Provide the (x, y) coordinate of the cell's center where the given text is located.  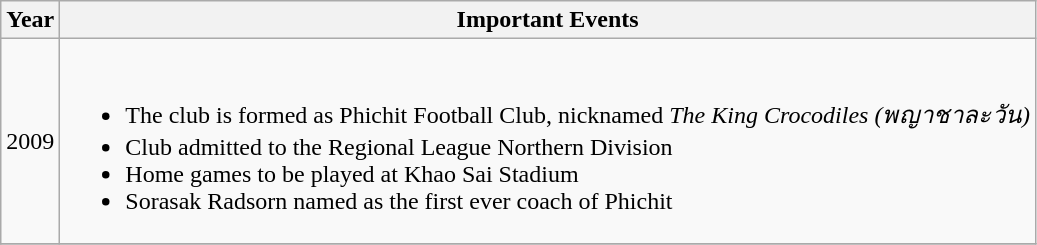
Important Events (548, 20)
Year (30, 20)
2009 (30, 142)
